Return [X, Y] of the center of cell containing provided text 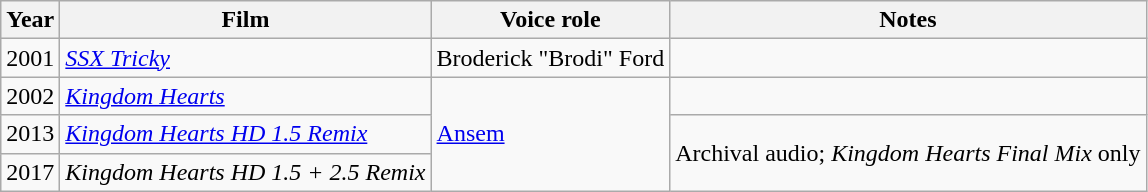
2001 [30, 58]
Ansem [550, 134]
Year [30, 20]
Kingdom Hearts HD 1.5 + 2.5 Remix [246, 172]
2017 [30, 172]
Kingdom Hearts HD 1.5 Remix [246, 134]
Kingdom Hearts [246, 96]
SSX Tricky [246, 58]
2013 [30, 134]
Notes [908, 20]
Voice role [550, 20]
Film [246, 20]
Broderick "Brodi" Ford [550, 58]
Archival audio; Kingdom Hearts Final Mix only [908, 153]
2002 [30, 96]
